Capture the cell that displays the provided text and extract its [x, y] central coordinate. 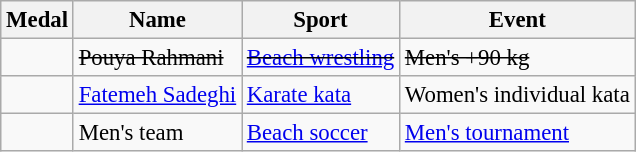
Sport [321, 20]
Fatemeh Sadeghi [157, 95]
Men's tournament [518, 133]
Beach wrestling [321, 58]
Karate kata [321, 95]
Men's team [157, 133]
Medal [38, 20]
Women's individual kata [518, 95]
Pouya Rahmani [157, 58]
Event [518, 20]
Beach soccer [321, 133]
Name [157, 20]
Men's +90 kg [518, 58]
